Identify which cell holds the provided text, then report its [X, Y] central coordinate. 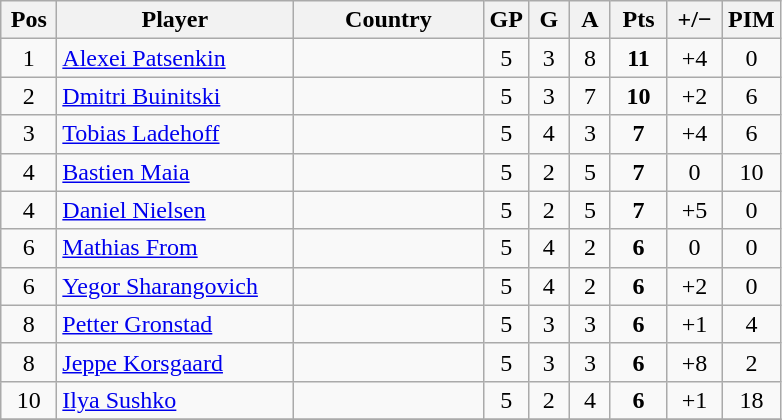
1 [29, 58]
PIM [752, 20]
GP [506, 20]
Mathias From [175, 248]
G [548, 20]
Dmitri Buinitski [175, 96]
A [590, 20]
Bastien Maia [175, 172]
+5 [695, 210]
Yegor Sharangovich [175, 286]
Pos [29, 20]
Alexei Patsenkin [175, 58]
+8 [695, 362]
Tobias Ladehoff [175, 134]
Petter Gronstad [175, 324]
18 [752, 400]
Player [175, 20]
Daniel Nielsen [175, 210]
Ilya Sushko [175, 400]
Pts [638, 20]
Country [388, 20]
+/− [695, 20]
11 [638, 58]
Jeppe Korsgaard [175, 362]
